Output the (x, y) coordinate of the center of the cell containing the given text.  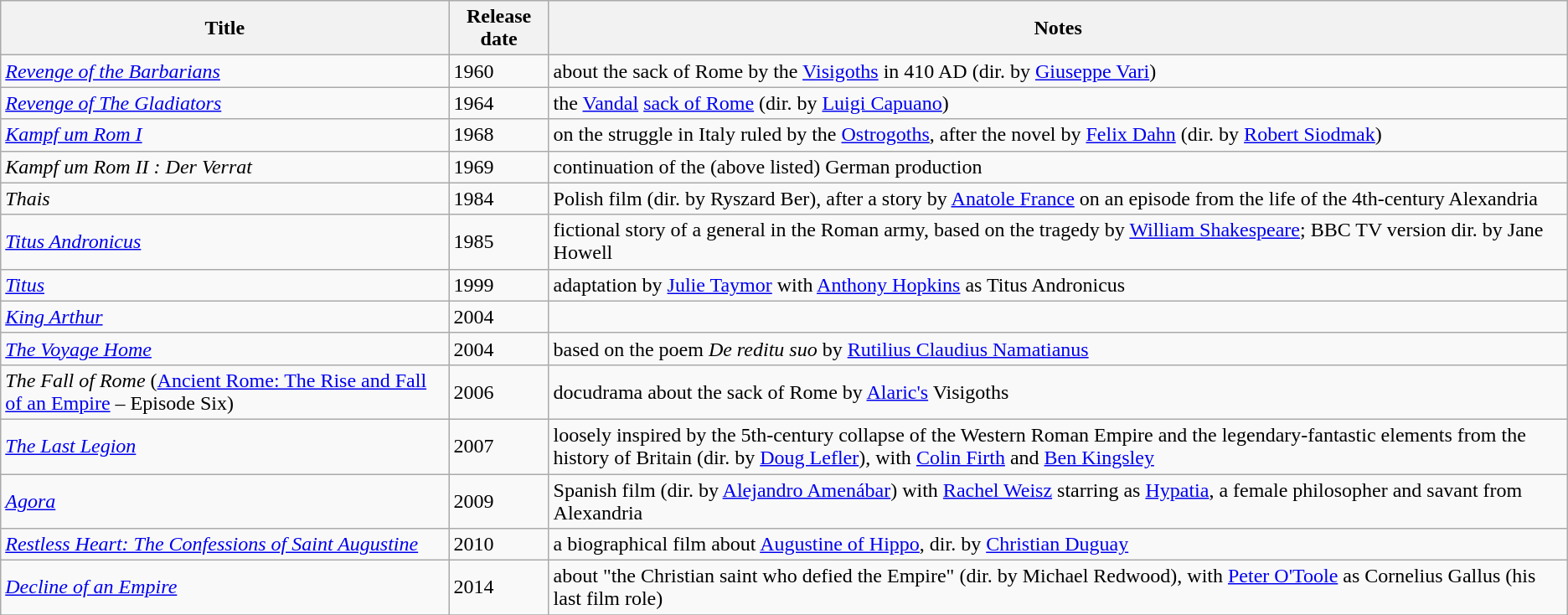
Titus Andronicus (224, 241)
based on the poem De reditu suo by Rutilius Claudius Namatianus (1058, 349)
Decline of an Empire (224, 588)
adaptation by Julie Taymor with Anthony Hopkins as Titus Andronicus (1058, 285)
1964 (499, 103)
Kampf um Rom II : Der Verrat (224, 167)
2006 (499, 392)
Restless Heart: The Confessions of Saint Augustine (224, 545)
on the struggle in Italy ruled by the Ostrogoths, after the novel by Felix Dahn (dir. by Robert Siodmak) (1058, 135)
fictional story of a general in the Roman army, based on the tragedy by William Shakespeare; BBC TV version dir. by Jane Howell (1058, 241)
1985 (499, 241)
the Vandal sack of Rome (dir. by Luigi Capuano) (1058, 103)
1969 (499, 167)
Notes (1058, 28)
about the sack of Rome by the Visigoths in 410 AD (dir. by Giuseppe Vari) (1058, 71)
2014 (499, 588)
1984 (499, 199)
The Last Legion (224, 446)
2009 (499, 501)
1968 (499, 135)
2010 (499, 545)
about "the Christian saint who defied the Empire" (dir. by Michael Redwood), with Peter O'Toole as Cornelius Gallus (his last film role) (1058, 588)
Revenge of the Barbarians (224, 71)
Revenge of The Gladiators (224, 103)
Polish film (dir. by Ryszard Ber), after a story by Anatole France on an episode from the life of the 4th-century Alexandria (1058, 199)
a biographical film about Augustine of Hippo, dir. by Christian Duguay (1058, 545)
Title (224, 28)
The Fall of Rome (Ancient Rome: The Rise and Fall of an Empire – Episode Six) (224, 392)
Titus (224, 285)
Agora (224, 501)
2007 (499, 446)
1960 (499, 71)
Release date (499, 28)
Spanish film (dir. by Alejandro Amenábar) with Rachel Weisz starring as Hypatia, a female philosopher and savant from Alexandria (1058, 501)
docudrama about the sack of Rome by Alaric's Visigoths (1058, 392)
The Voyage Home (224, 349)
Thais (224, 199)
King Arthur (224, 317)
1999 (499, 285)
continuation of the (above listed) German production (1058, 167)
Kampf um Rom I (224, 135)
